For the text-containing cell, return its midpoint in (x, y) coordinate format. 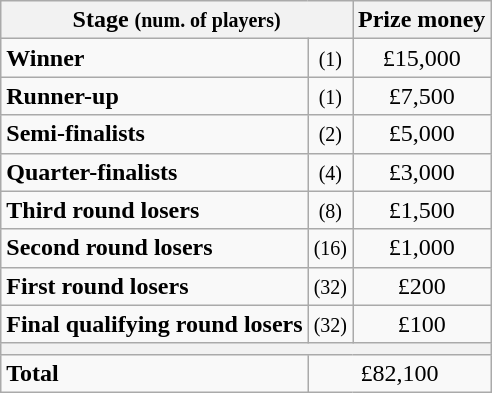
Prize money (421, 20)
Semi-finalists (154, 134)
(8) (330, 210)
Final qualifying round losers (154, 324)
£5,000 (421, 134)
(16) (330, 248)
Runner-up (154, 96)
Third round losers (154, 210)
Total (154, 373)
(2) (330, 134)
£7,500 (421, 96)
Quarter-finalists (154, 172)
Stage (num. of players) (177, 20)
£100 (421, 324)
£200 (421, 286)
First round losers (154, 286)
£82,100 (400, 373)
£15,000 (421, 58)
Winner (154, 58)
£1,000 (421, 248)
£3,000 (421, 172)
£1,500 (421, 210)
(4) (330, 172)
Second round losers (154, 248)
